For the text-containing cell, return its midpoint in (x, y) coordinate format. 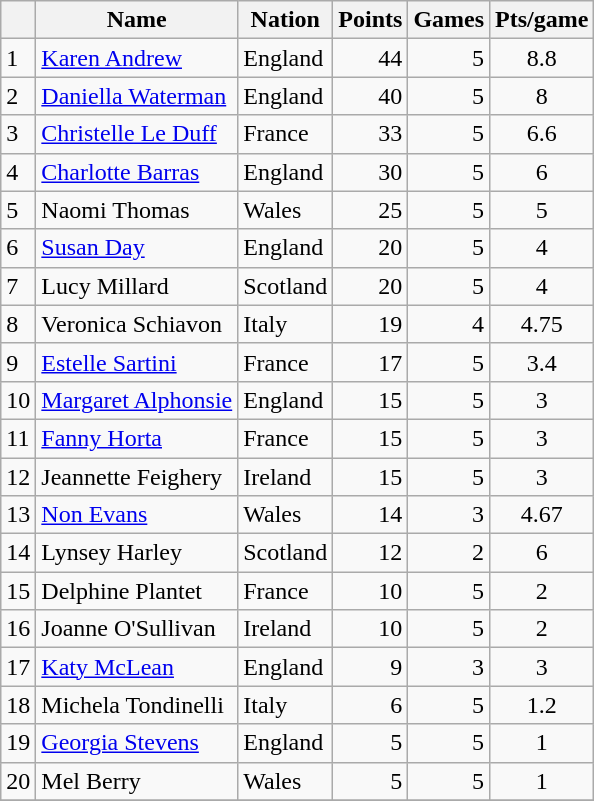
13 (18, 515)
Georgia Stevens (137, 743)
Jeannette Feighery (137, 477)
4.75 (542, 324)
Pts/game (542, 20)
30 (370, 172)
33 (370, 134)
Katy McLean (137, 667)
Daniella Waterman (137, 96)
18 (18, 705)
Mel Berry (137, 781)
3.4 (542, 362)
Name (137, 20)
Lucy Millard (137, 286)
Christelle Le Duff (137, 134)
25 (370, 210)
16 (18, 629)
8.8 (542, 58)
44 (370, 58)
Joanne O'Sullivan (137, 629)
Charlotte Barras (137, 172)
1.2 (542, 705)
Points (370, 20)
Delphine Plantet (137, 591)
Karen Andrew (137, 58)
40 (370, 96)
Estelle Sartini (137, 362)
Michela Tondinelli (137, 705)
Veronica Schiavon (137, 324)
Nation (286, 20)
4.67 (542, 515)
7 (18, 286)
Fanny Horta (137, 438)
Margaret Alphonsie (137, 400)
6.6 (542, 134)
Susan Day (137, 248)
Lynsey Harley (137, 553)
Naomi Thomas (137, 210)
11 (18, 438)
Non Evans (137, 515)
Games (449, 20)
